Provide the (X, Y) coordinate of the cell's center where the given text is located.  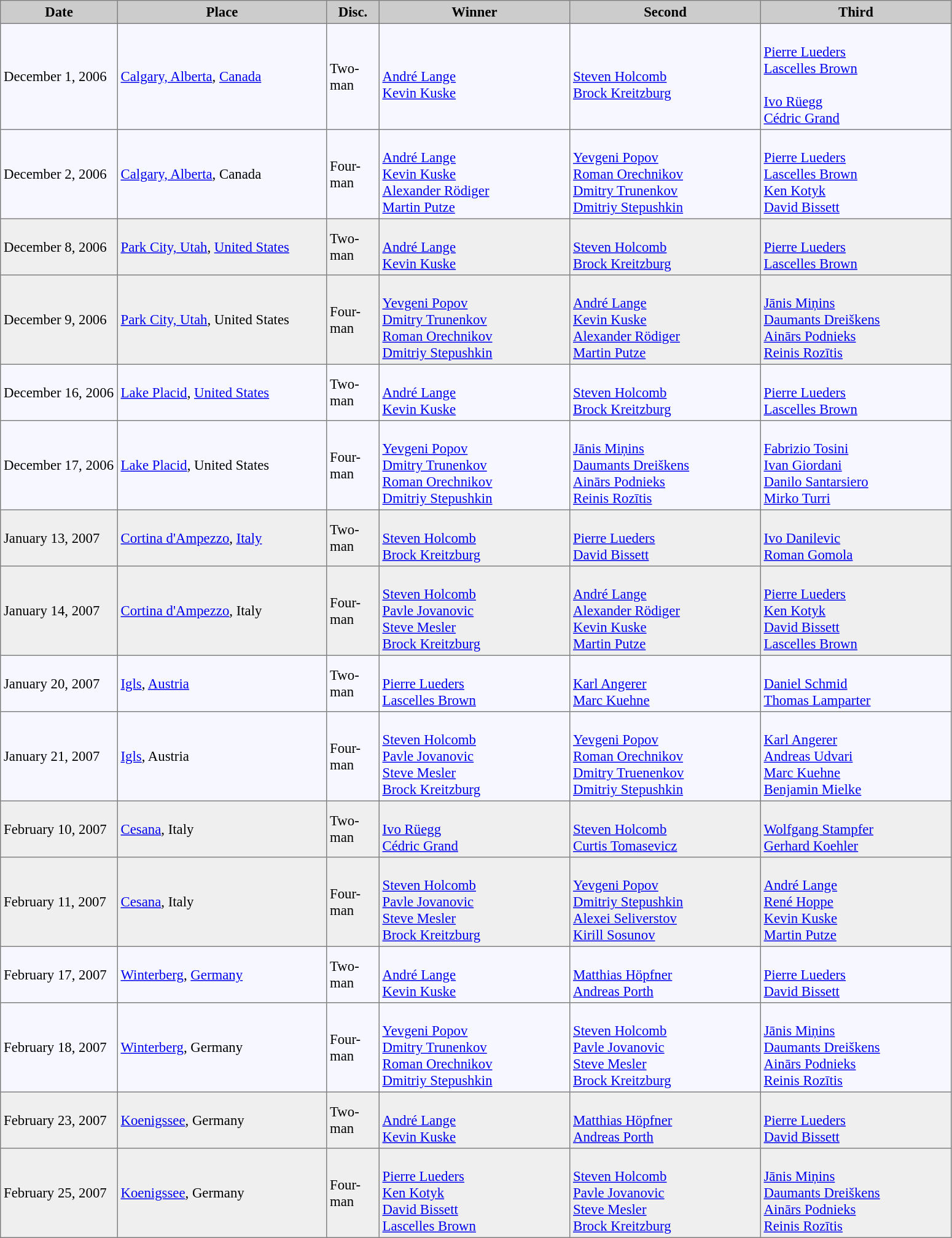
February 11, 2007 (59, 902)
December 16, 2006 (59, 392)
December 2, 2006 (59, 174)
Ivo Danilevic Roman Gomola (856, 538)
Wolfgang Stampfer Gerhard Koehler (856, 829)
February 23, 2007 (59, 1120)
January 20, 2007 (59, 683)
Winner (474, 12)
Ivo Rüegg Cédric Grand (474, 829)
Yevgeni Popov Dmitriy Stepushkin Alexei SeliverstovKirill Sosunov (665, 902)
Second (665, 12)
Fabrizio Tosini Ivan Giordani Danilo Santarsiero Mirko Turri (856, 465)
André Lange René Hoppe Kevin KuskeMartin Putze (856, 902)
Date (59, 12)
Steven Holcomb Curtis Tomasevicz (665, 829)
Karl Angerer Marc Kuehne (665, 683)
December 9, 2006 (59, 320)
December 17, 2006 (59, 465)
Disc. (353, 12)
February 17, 2007 (59, 975)
Pierre Lueders Lascelles Brown Ken Kotyk David Bissett (856, 174)
January 13, 2007 (59, 538)
Pierre Lueders Lascelles Brown Ivo Rüegg Cédric Grand (856, 76)
Daniel Schmid Thomas Lamparter (856, 683)
André Lange Alexander Rödiger Kevin Kuske Martin Putze (665, 611)
Third (856, 12)
December 8, 2006 (59, 247)
Yevgeni Popov Roman Orechnikov Dmitry Truenenkov Dmitriy Stepushkin (665, 757)
January 14, 2007 (59, 611)
February 18, 2007 (59, 1048)
Karl Angerer Andreas Udvari Marc Kuehne Benjamin Mielke (856, 757)
February 25, 2007 (59, 1193)
January 21, 2007 (59, 757)
Yevgeni Popov Roman Orechnikov Dmitry Trunenkov Dmitriy Stepushkin (665, 174)
February 10, 2007 (59, 829)
December 1, 2006 (59, 76)
Place (222, 12)
